Search for the cell housing the specified text and yield its (x, y) center coordinate. 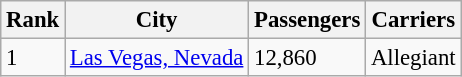
Carriers (414, 20)
Passengers (308, 20)
1 (33, 58)
Allegiant (414, 58)
Las Vegas, Nevada (157, 58)
City (157, 20)
Rank (33, 20)
12,860 (308, 58)
